Locate the cell with the specified text and output its [X, Y] center coordinate. 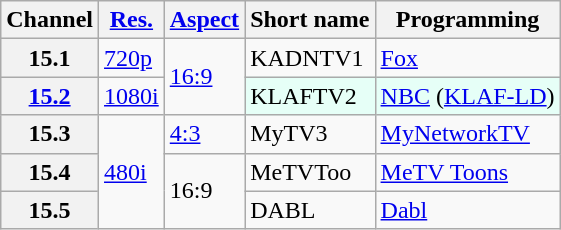
15.3 [50, 134]
MeTVToo [310, 172]
MeTV Toons [468, 172]
480i [132, 172]
KLAFTV2 [310, 96]
15.2 [50, 96]
Short name [310, 20]
Aspect [204, 20]
Fox [468, 58]
DABL [310, 210]
15.4 [50, 172]
Channel [50, 20]
NBC (KLAF-LD) [468, 96]
15.5 [50, 210]
4:3 [204, 134]
1080i [132, 96]
15.1 [50, 58]
720p [132, 58]
KADNTV1 [310, 58]
Res. [132, 20]
MyNetworkTV [468, 134]
Dabl [468, 210]
Programming [468, 20]
MyTV3 [310, 134]
